Extract the (X, Y) coordinate from the center of the cell holding the provided text.  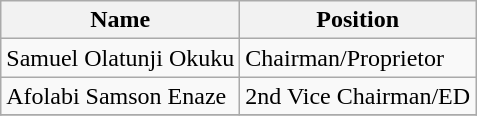
Chairman/Proprietor (358, 58)
Samuel Olatunji Okuku (120, 58)
Position (358, 20)
2nd Vice Chairman/ED (358, 96)
Name (120, 20)
Afolabi Samson Enaze (120, 96)
